Return the [x, y] coordinate for the center point of the cell that contains the specified text.  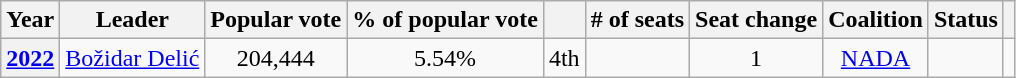
Leader [132, 20]
% of popular vote [446, 20]
Božidar Delić [132, 58]
# of seats [637, 20]
4th [564, 58]
Status [966, 20]
Popular vote [276, 20]
204,444 [276, 58]
Coalition [876, 20]
NADA [876, 58]
Seat change [756, 20]
Year [30, 20]
5.54% [446, 58]
1 [756, 58]
2022 [30, 58]
